Return the [x, y] coordinate for the center point of the cell that contains the specified text.  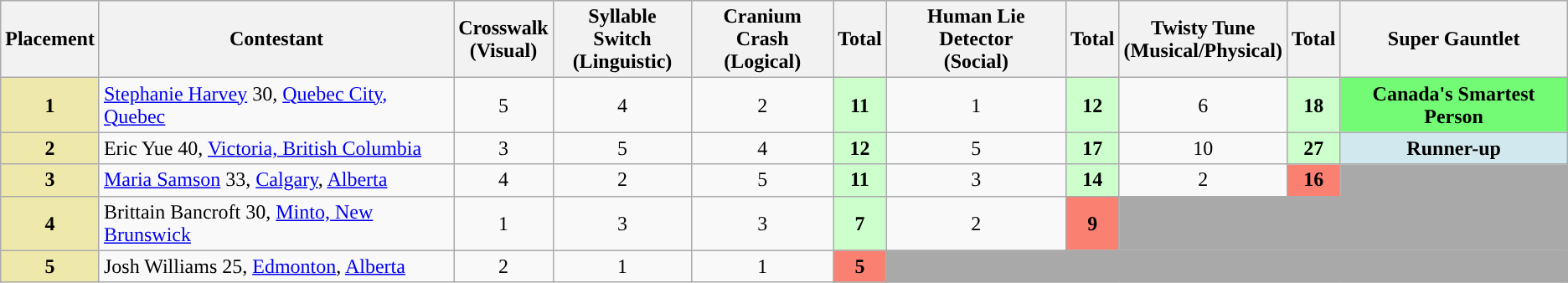
Crosswalk(Visual) [504, 39]
16 [1313, 180]
14 [1092, 180]
Super Gauntlet [1454, 39]
Maria Samson 33, Calgary, Alberta [276, 180]
Syllable Switch(Linguistic) [622, 39]
Canada's Smartest Person [1454, 105]
9 [1092, 223]
17 [1092, 148]
Eric Yue 40, Victoria, British Columbia [276, 148]
Brittain Bancroft 30, Minto, New Brunswick [276, 223]
6 [1203, 105]
Runner-up [1454, 148]
10 [1203, 148]
Stephanie Harvey 30, Quebec City, Quebec [276, 105]
18 [1313, 105]
Cranium Crash(Logical) [762, 39]
7 [860, 223]
27 [1313, 148]
Contestant [276, 39]
Human Lie Detector(Social) [976, 39]
Twisty Tune(Musical/Physical) [1203, 39]
Josh Williams 25, Edmonton, Alberta [276, 266]
Placement [50, 39]
